Pinpoint the cell where the given text exists, returning its (X, Y) midpoint coordinate. 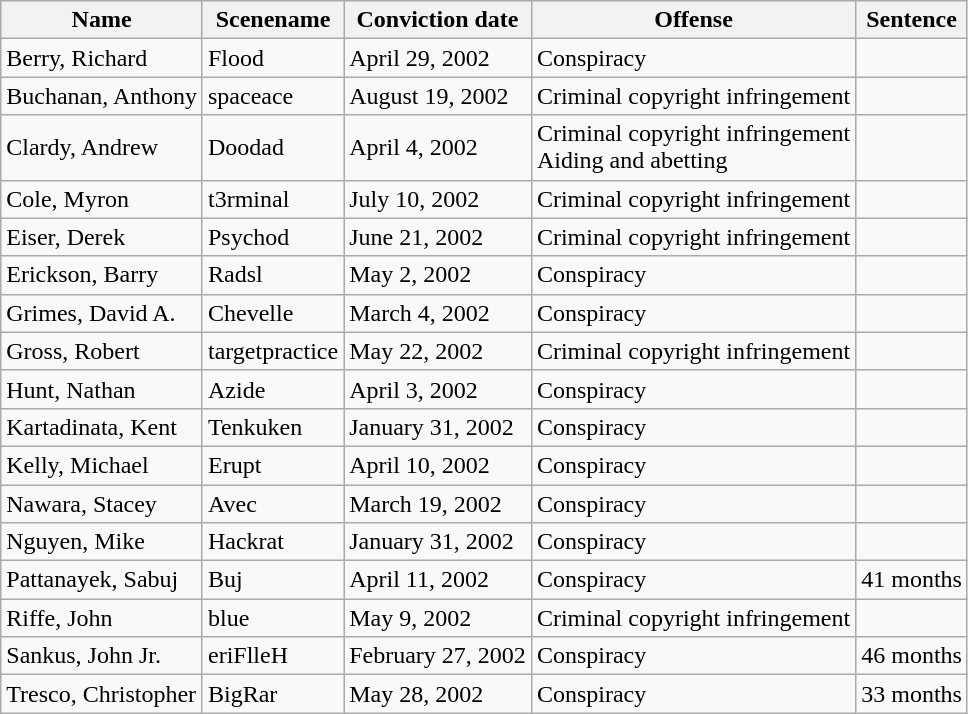
blue (272, 618)
Cole, Myron (102, 199)
41 months (912, 580)
March 19, 2002 (438, 503)
Chevelle (272, 313)
April 29, 2002 (438, 58)
April 3, 2002 (438, 389)
spaceace (272, 96)
Avec (272, 503)
t3rminal (272, 199)
Kartadinata, Kent (102, 427)
Azide (272, 389)
Sankus, John Jr. (102, 656)
targetpractice (272, 351)
Clardy, Andrew (102, 148)
33 months (912, 694)
Conviction date (438, 20)
Name (102, 20)
Berry, Richard (102, 58)
Erupt (272, 465)
Eiser, Derek (102, 237)
Flood (272, 58)
BigRar (272, 694)
Scenename (272, 20)
Tresco, Christopher (102, 694)
Offense (693, 20)
Grimes, David A. (102, 313)
April 10, 2002 (438, 465)
July 10, 2002 (438, 199)
June 21, 2002 (438, 237)
April 11, 2002 (438, 580)
May 9, 2002 (438, 618)
Nguyen, Mike (102, 542)
Erickson, Barry (102, 275)
Nawara, Stacey (102, 503)
Hackrat (272, 542)
Psychod (272, 237)
March 4, 2002 (438, 313)
46 months (912, 656)
eriFlleH (272, 656)
April 4, 2002 (438, 148)
Kelly, Michael (102, 465)
Tenkuken (272, 427)
February 27, 2002 (438, 656)
May 22, 2002 (438, 351)
August 19, 2002 (438, 96)
Criminal copyright infringementAiding and abetting (693, 148)
Sentence (912, 20)
Buchanan, Anthony (102, 96)
May 2, 2002 (438, 275)
Pattanayek, Sabuj (102, 580)
Gross, Robert (102, 351)
Buj (272, 580)
Radsl (272, 275)
May 28, 2002 (438, 694)
Hunt, Nathan (102, 389)
Riffe, John (102, 618)
Doodad (272, 148)
